Extract the [X, Y] coordinate from the center of the cell holding the provided text.  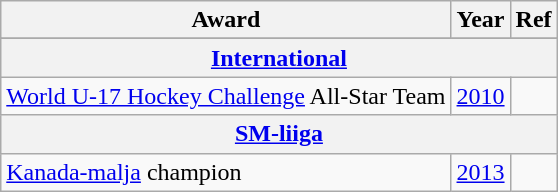
International [279, 58]
World U-17 Hockey Challenge All-Star Team [226, 96]
2013 [480, 172]
2010 [480, 96]
Year [480, 20]
Ref [534, 20]
Award [226, 20]
SM-liiga [279, 134]
Kanada-malja champion [226, 172]
